Provide the [X, Y] coordinate of the cell's center where the given text is located.  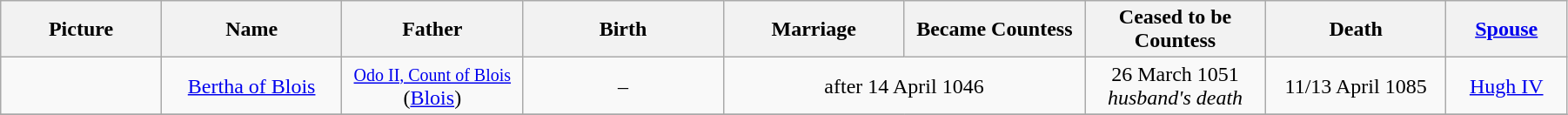
11/13 April 1085 [1356, 85]
Odo II, Count of Blois(Blois) [432, 85]
Ceased to be Countess [1176, 30]
Name [251, 30]
– [623, 85]
Father [432, 30]
Spouse [1506, 30]
Marriage [814, 30]
Became Countess [995, 30]
Bertha of Blois [251, 85]
26 March 1051husband's death [1176, 85]
Death [1356, 30]
after 14 April 1046 [903, 85]
Picture [82, 30]
Birth [623, 30]
Hugh IV [1506, 85]
